Provide the (x, y) coordinate of the cell's center where the given text is located.  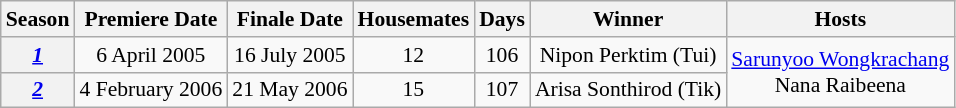
6 April 2005 (150, 55)
Nipon Perktim (Tui) (628, 55)
12 (414, 55)
Arisa Sonthirod (Tik) (628, 90)
4 February 2006 (150, 90)
107 (502, 90)
Housemates (414, 19)
106 (502, 55)
Premiere Date (150, 19)
Sarunyoo WongkrachangNana Raibeena (840, 72)
Days (502, 19)
16 July 2005 (290, 55)
Season (38, 19)
15 (414, 90)
Winner (628, 19)
21 May 2006 (290, 90)
Hosts (840, 19)
1 (38, 55)
2 (38, 90)
Finale Date (290, 19)
